Determine the [X, Y] coordinate at the center of the cell enclosing the given text.  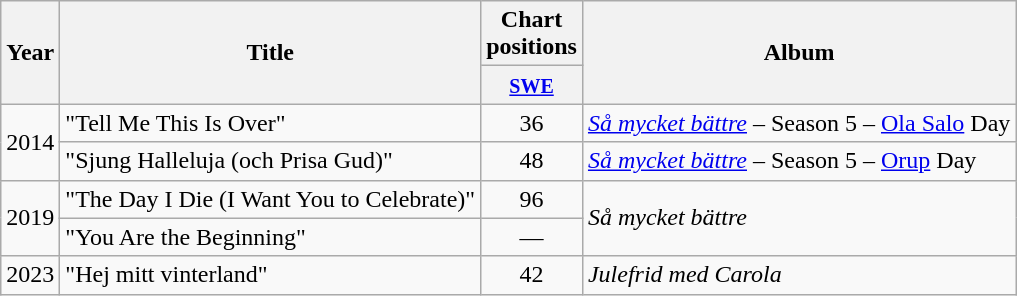
Så mycket bättre – Season 5 – Orup Day [798, 161]
"Sjung Halleluja (och Prisa Gud)" [270, 161]
2019 [30, 218]
Year [30, 52]
2023 [30, 275]
SWE [532, 85]
2014 [30, 142]
— [532, 237]
Title [270, 52]
48 [532, 161]
Album [798, 52]
42 [532, 275]
"The Day I Die (I Want You to Celebrate)" [270, 199]
Julefrid med Carola [798, 275]
Så mycket bättre – Season 5 – Ola Salo Day [798, 123]
Så mycket bättre [798, 218]
Chart positions [532, 34]
"You Are the Beginning" [270, 237]
96 [532, 199]
"Tell Me This Is Over" [270, 123]
36 [532, 123]
"Hej mitt vinterland" [270, 275]
